From the cell containing the given text, extract its center point as (X, Y) coordinate. 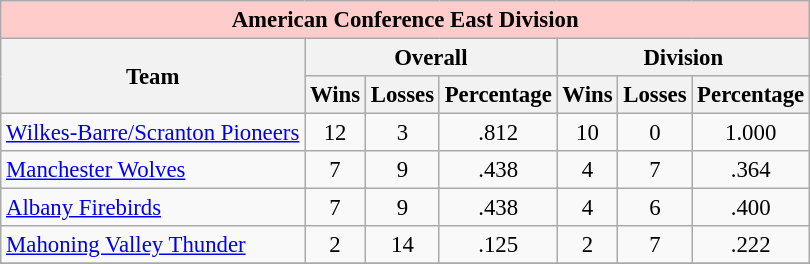
3 (402, 133)
.364 (751, 170)
14 (402, 245)
.125 (498, 245)
Division (683, 58)
.812 (498, 133)
Team (153, 76)
Albany Firebirds (153, 208)
Manchester Wolves (153, 170)
.400 (751, 208)
6 (655, 208)
1.000 (751, 133)
American Conference East Division (406, 20)
Overall (431, 58)
10 (588, 133)
Wilkes-Barre/Scranton Pioneers (153, 133)
Mahoning Valley Thunder (153, 245)
12 (336, 133)
0 (655, 133)
.222 (751, 245)
